Return (X, Y) of the center of cell containing provided text 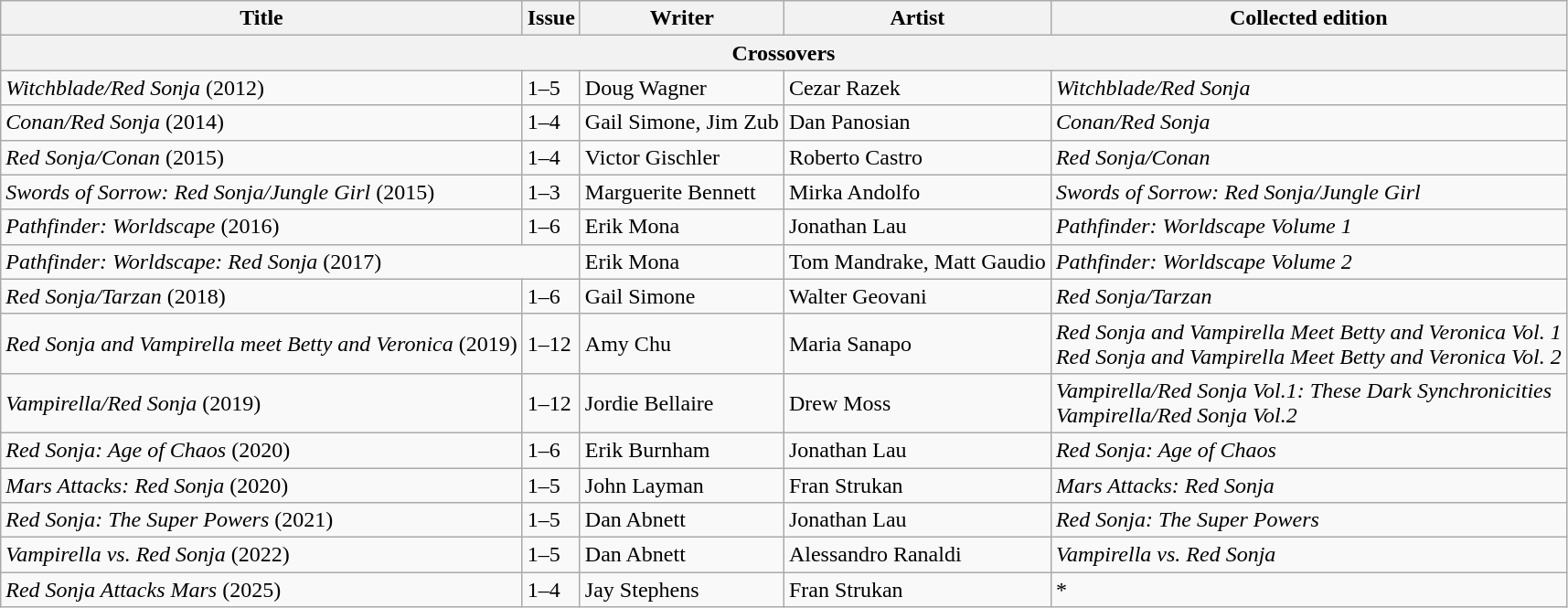
Vampirella/Red Sonja (2019) (261, 402)
Red Sonja: Age of Chaos (1308, 450)
Red Sonja Attacks Mars (2025) (261, 590)
Witchblade/Red Sonja (2012) (261, 88)
Swords of Sorrow: Red Sonja/Jungle Girl (1308, 192)
John Layman (682, 485)
Swords of Sorrow: Red Sonja/Jungle Girl (2015) (261, 192)
Pathfinder: Worldscape: Red Sonja (2017) (291, 261)
Maria Sanapo (917, 344)
Witchblade/Red Sonja (1308, 88)
Pathfinder: Worldscape Volume 2 (1308, 261)
Red Sonja/Conan (2015) (261, 157)
Red Sonja and Vampirella Meet Betty and Veronica Vol. 1Red Sonja and Vampirella Meet Betty and Veronica Vol. 2 (1308, 344)
Cezar Razek (917, 88)
Conan/Red Sonja (1308, 123)
Red Sonja/Tarzan (2018) (261, 296)
Tom Mandrake, Matt Gaudio (917, 261)
Jay Stephens (682, 590)
Amy Chu (682, 344)
Doug Wagner (682, 88)
Jordie Bellaire (682, 402)
Roberto Castro (917, 157)
Walter Geovani (917, 296)
Pathfinder: Worldscape Volume 1 (1308, 227)
Pathfinder: Worldscape (2016) (261, 227)
Title (261, 18)
Conan/Red Sonja (2014) (261, 123)
Red Sonja and Vampirella meet Betty and Veronica (2019) (261, 344)
Collected edition (1308, 18)
Erik Burnham (682, 450)
Marguerite Bennett (682, 192)
Red Sonja: The Super Powers (1308, 520)
Vampirella vs. Red Sonja (1308, 555)
Issue (550, 18)
Red Sonja: The Super Powers (2021) (261, 520)
Dan Panosian (917, 123)
* (1308, 590)
Mars Attacks: Red Sonja (2020) (261, 485)
Artist (917, 18)
Red Sonja: Age of Chaos (2020) (261, 450)
Writer (682, 18)
Gail Simone, Jim Zub (682, 123)
Drew Moss (917, 402)
1–3 (550, 192)
Red Sonja/Tarzan (1308, 296)
Mars Attacks: Red Sonja (1308, 485)
Crossovers (784, 53)
Victor Gischler (682, 157)
Vampirella/Red Sonja Vol.1: These Dark SynchronicitiesVampirella/Red Sonja Vol.2 (1308, 402)
Vampirella vs. Red Sonja (2022) (261, 555)
Mirka Andolfo (917, 192)
Gail Simone (682, 296)
Alessandro Ranaldi (917, 555)
Red Sonja/Conan (1308, 157)
